Capture the cell that displays the provided text and extract its (X, Y) central coordinate. 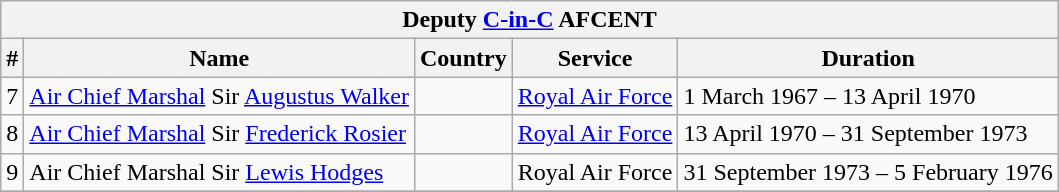
9 (12, 172)
# (12, 58)
Duration (868, 58)
13 April 1970 – 31 September 1973 (868, 134)
8 (12, 134)
Service (595, 58)
Country (463, 58)
Air Chief Marshal Sir Augustus Walker (220, 96)
31 September 1973 – 5 February 1976 (868, 172)
Name (220, 58)
Air Chief Marshal Sir Frederick Rosier (220, 134)
Deputy C-in-C AFCENT (530, 20)
7 (12, 96)
Air Chief Marshal Sir Lewis Hodges (220, 172)
1 March 1967 – 13 April 1970 (868, 96)
